Locate the cell with the specified text and output its (X, Y) center coordinate. 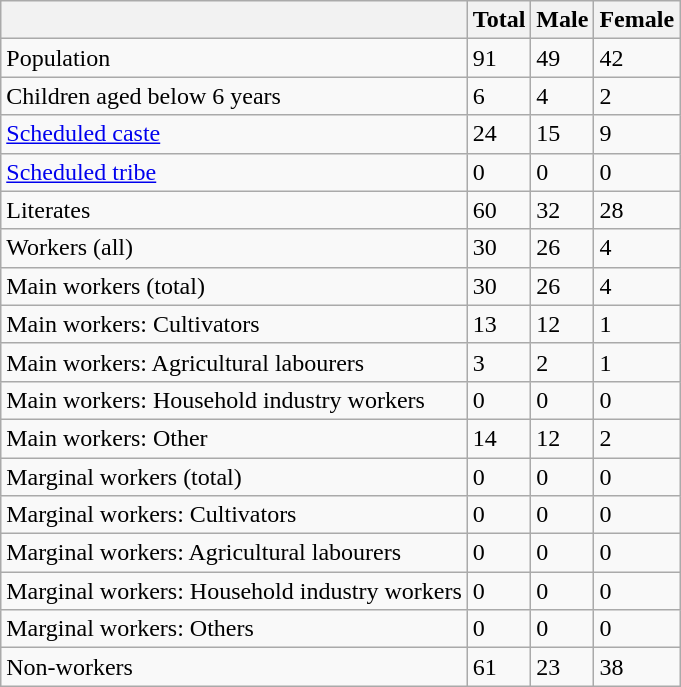
32 (562, 210)
49 (562, 58)
Marginal workers: Cultivators (234, 515)
Literates (234, 210)
Main workers: Other (234, 438)
Marginal workers (total) (234, 477)
Workers (all) (234, 248)
60 (499, 210)
Population (234, 58)
Female (637, 20)
13 (499, 324)
Scheduled caste (234, 134)
9 (637, 134)
15 (562, 134)
Main workers: Cultivators (234, 324)
Total (499, 20)
3 (499, 362)
91 (499, 58)
14 (499, 438)
Marginal workers: Others (234, 629)
Scheduled tribe (234, 172)
61 (499, 667)
Children aged below 6 years (234, 96)
6 (499, 96)
42 (637, 58)
Non-workers (234, 667)
24 (499, 134)
Main workers (total) (234, 286)
28 (637, 210)
Marginal workers: Household industry workers (234, 591)
Main workers: Household industry workers (234, 400)
38 (637, 667)
Male (562, 20)
Marginal workers: Agricultural labourers (234, 553)
23 (562, 667)
Main workers: Agricultural labourers (234, 362)
